Extract the [x, y] coordinate from the center of the cell holding the provided text.  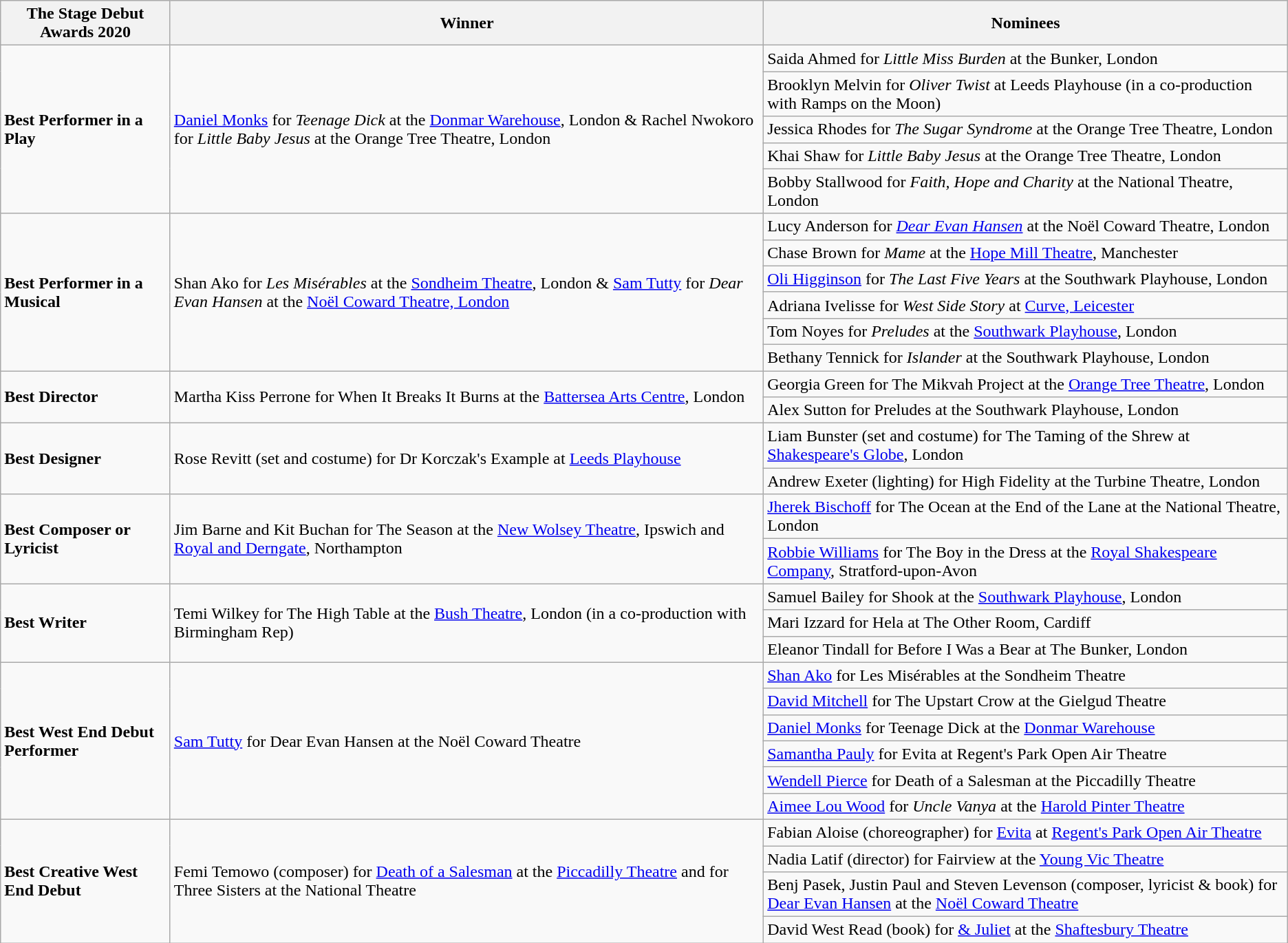
Sam Tutty for Dear Evan Hansen at the Noël Coward Theatre [466, 741]
Daniel Monks for Teenage Dick at the Donmar Warehouse [1026, 728]
Jherek Bischoff for The Ocean at the End of the Lane at the National Theatre, London [1026, 516]
Bethany Tennick for Islander at the Southwark Playhouse, London [1026, 357]
Andrew Exeter (lighting) for High Fidelity at the Turbine Theatre, London [1026, 481]
Temi Wilkey for The High Table at the Bush Theatre, London (in a co-production with Birmingham Rep) [466, 623]
Tom Noyes for Preludes at the Southwark Playhouse, London [1026, 331]
Best Performer in a Play [85, 129]
Best Designer [85, 458]
Shan Ako for Les Misérables at the Sondheim Theatre, London & Sam Tutty for Dear Evan Hansen at the Noël Coward Theatre, London [466, 292]
Rose Revitt (set and costume) for Dr Korczak's Example at Leeds Playhouse [466, 458]
The Stage Debut Awards 2020 [85, 23]
Shan Ako for Les Misérables at the Sondheim Theatre [1026, 675]
Eleanor Tindall for Before I Was a Bear at The Bunker, London [1026, 649]
Jim Barne and Kit Buchan for The Season at the New Wolsey Theatre, Ipswich and Royal and Derngate, Northampton [466, 539]
Best Writer [85, 623]
Liam Bunster (set and costume) for The Taming of the Shrew at Shakespeare's Globe, London [1026, 446]
Daniel Monks for Teenage Dick at the Donmar Warehouse, London & Rachel Nwokoro for Little Baby Jesus at the Orange Tree Theatre, London [466, 129]
Jessica Rhodes for The Sugar Syndrome at the Orange Tree Theatre, London [1026, 129]
Nadia Latif (director) for Fairview at the Young Vic Theatre [1026, 858]
Femi Temowo (composer) for Death of a Salesman at the Piccadilly Theatre and for Three Sisters at the National Theatre [466, 881]
Khai Shaw for Little Baby Jesus at the Orange Tree Theatre, London [1026, 156]
Fabian Aloise (choreographer) for Evita at Regent's Park Open Air Theatre [1026, 832]
Best Performer in a Musical [85, 292]
Chase Brown for Mame at the Hope Mill Theatre, Manchester [1026, 253]
Robbie Williams for The Boy in the Dress at the Royal Shakespeare Company, Stratford-upon-Avon [1026, 562]
Adriana Ivelisse for West Side Story at Curve, Leicester [1026, 305]
Bobby Stallwood for Faith, Hope and Charity at the National Theatre, London [1026, 191]
David West Read (book) for & Juliet at the Shaftesbury Theatre [1026, 930]
Benj Pasek, Justin Paul and Steven Levenson (composer, lyricist & book) for Dear Evan Hansen at the Noël Coward Theatre [1026, 895]
Aimee Lou Wood for Uncle Vanya at the Harold Pinter Theatre [1026, 806]
Winner [466, 23]
Best Composer or Lyricist [85, 539]
Georgia Green for The Mikvah Project at the Orange Tree Theatre, London [1026, 383]
Alex Sutton for Preludes at the Southwark Playhouse, London [1026, 410]
Wendell Pierce for Death of a Salesman at the Piccadilly Theatre [1026, 780]
Best West End Debut Performer [85, 741]
Saida Ahmed for Little Miss Burden at the Bunker, London [1026, 59]
Best Director [85, 396]
Nominees [1026, 23]
David Mitchell for The Upstart Crow at the Gielgud Theatre [1026, 701]
Samuel Bailey for Shook at the Southwark Playhouse, London [1026, 597]
Brooklyn Melvin for Oliver Twist at Leeds Playhouse (in a co-production with Ramps on the Moon) [1026, 94]
Lucy Anderson for Dear Evan Hansen at the Noël Coward Theatre, London [1026, 226]
Martha Kiss Perrone for When It Breaks It Burns at the Battersea Arts Centre, London [466, 396]
Samantha Pauly for Evita at Regent's Park Open Air Theatre [1026, 754]
Oli Higginson for The Last Five Years at the Southwark Playhouse, London [1026, 279]
Mari Izzard for Hela at The Other Room, Cardiff [1026, 623]
Best Creative West End Debut [85, 881]
